Find where the given text appears and provide that cell's center as (X, Y) coordinate. 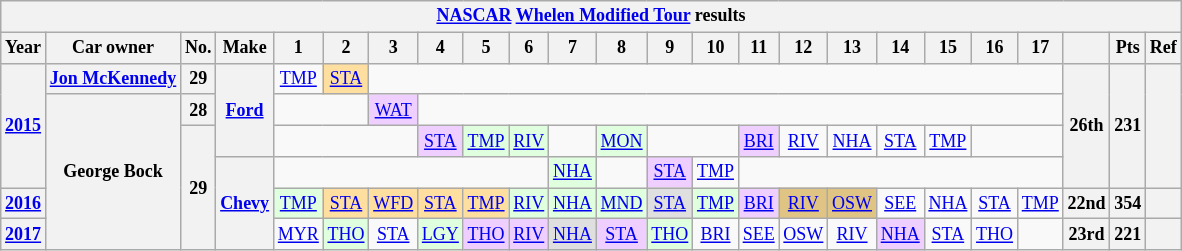
MON (622, 140)
7 (573, 48)
Ford (245, 110)
Chevy (245, 204)
2015 (24, 126)
231 (1128, 126)
6 (529, 48)
MND (622, 204)
8 (622, 48)
Pts (1128, 48)
354 (1128, 204)
Jon McKennedy (112, 78)
NASCAR Whelen Modified Tour results (591, 16)
15 (948, 48)
WAT (394, 110)
3 (394, 48)
2017 (24, 234)
13 (852, 48)
1 (298, 48)
Make (245, 48)
2 (346, 48)
12 (804, 48)
WFD (394, 204)
5 (486, 48)
Car owner (112, 48)
23rd (1086, 234)
9 (670, 48)
Year (24, 48)
28 (198, 110)
11 (758, 48)
16 (995, 48)
17 (1040, 48)
Ref (1163, 48)
22nd (1086, 204)
221 (1128, 234)
26th (1086, 126)
10 (716, 48)
2016 (24, 204)
4 (441, 48)
George Bock (112, 172)
LGY (441, 234)
MYR (298, 234)
14 (900, 48)
No. (198, 48)
